Pinpoint the cell where the given text exists, returning its [x, y] midpoint coordinate. 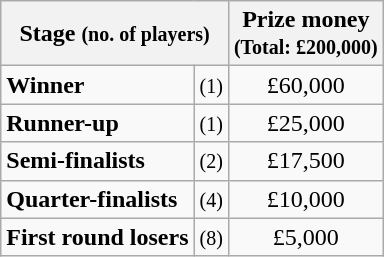
Quarter-finalists [98, 199]
First round losers [98, 237]
£25,000 [306, 123]
Runner-up [98, 123]
(4) [211, 199]
Prize money(Total: £200,000) [306, 34]
£60,000 [306, 85]
£10,000 [306, 199]
(8) [211, 237]
£17,500 [306, 161]
Winner [98, 85]
£5,000 [306, 237]
(2) [211, 161]
Semi-finalists [98, 161]
Stage (no. of players) [115, 34]
